Find where the given text appears and provide that cell's center as [X, Y] coordinate. 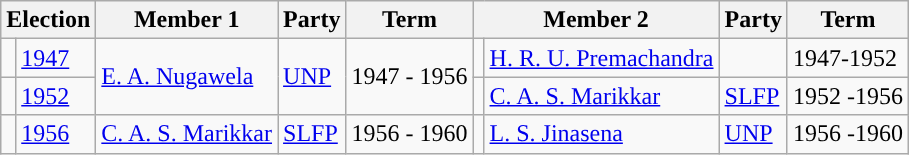
1952 [56, 96]
1956 - 1960 [410, 134]
Member 2 [596, 20]
1956 [56, 134]
L. S. Jinasena [602, 134]
H. R. U. Premachandra [602, 58]
Member 1 [187, 20]
1956 -1960 [848, 134]
1947 [56, 58]
E. A. Nugawela [187, 77]
1947-1952 [848, 58]
Election [48, 20]
1947 - 1956 [410, 77]
1952 -1956 [848, 96]
